Detect which cell encompasses the target text, then output its [x, y] center coordinate. 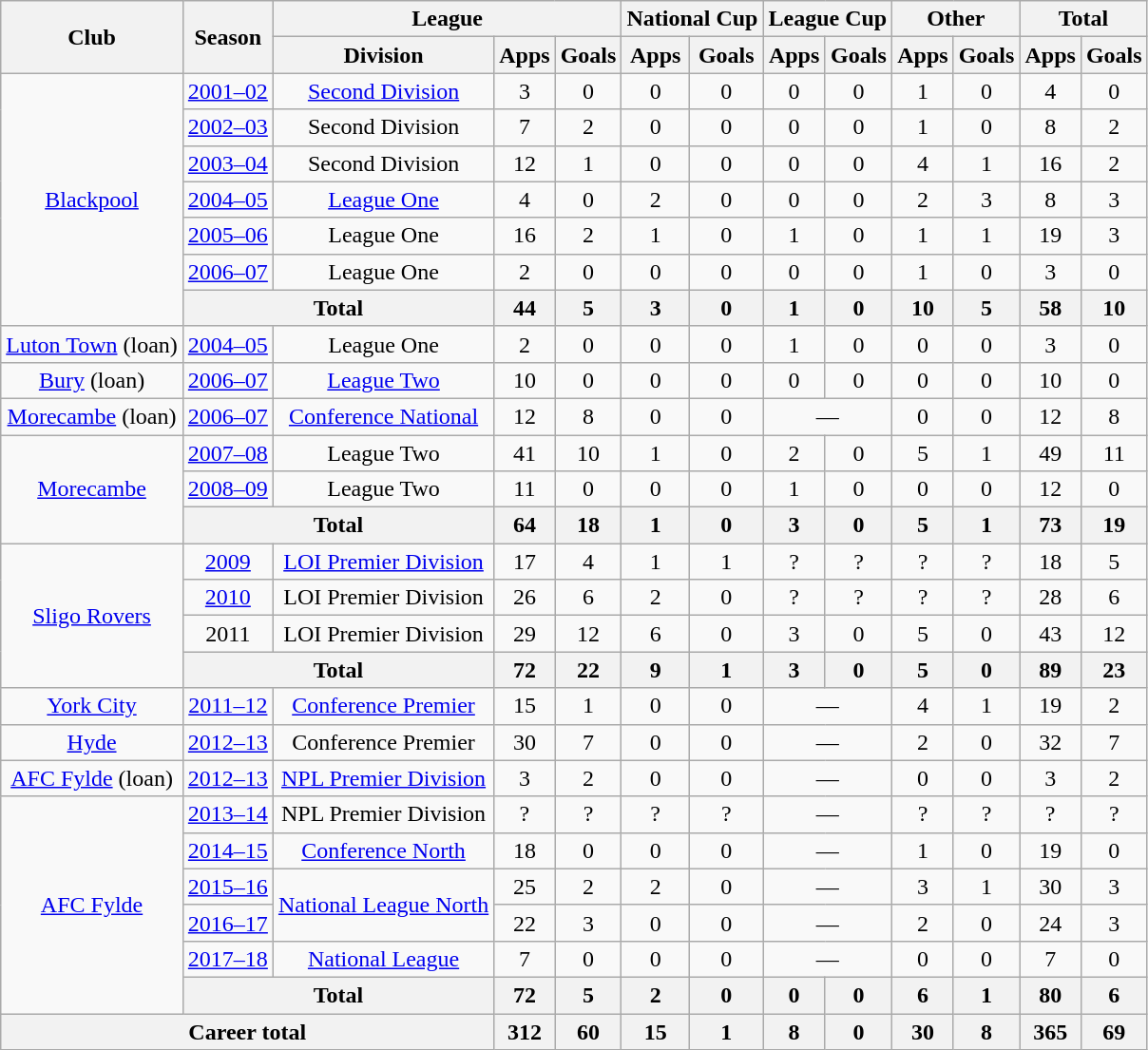
Morecambe (loan) [92, 416]
23 [1114, 670]
National Cup [692, 19]
League Cup [828, 19]
89 [1050, 670]
17 [525, 562]
24 [1050, 923]
44 [525, 308]
58 [1050, 308]
28 [1050, 598]
National League North [383, 905]
2001–02 [228, 91]
2013–14 [228, 814]
2017–18 [228, 959]
Other [956, 19]
2011–12 [228, 706]
49 [1050, 453]
64 [525, 525]
365 [1050, 1031]
2014–15 [228, 850]
29 [525, 634]
Season [228, 37]
73 [1050, 525]
Morecambe [92, 489]
41 [525, 453]
National League [383, 959]
2015–16 [228, 887]
Club [92, 37]
2005–06 [228, 236]
Hyde [92, 742]
AFC Fylde (loan) [92, 778]
York City [92, 706]
2007–08 [228, 453]
60 [588, 1031]
312 [525, 1031]
Bury (loan) [92, 380]
Sligo Rovers [92, 616]
Division [383, 55]
2008–09 [228, 489]
2010 [228, 598]
AFC Fylde [92, 905]
Luton Town (loan) [92, 344]
2002–03 [228, 127]
Blackpool [92, 200]
Career total [247, 1031]
80 [1050, 995]
2003–04 [228, 163]
32 [1050, 742]
Conference North [383, 850]
2016–17 [228, 923]
League [447, 19]
43 [1050, 634]
69 [1114, 1031]
2011 [228, 634]
2009 [228, 562]
9 [656, 670]
Conference National [383, 416]
25 [525, 887]
26 [525, 598]
